From the cell containing the given text, extract its center point as (X, Y) coordinate. 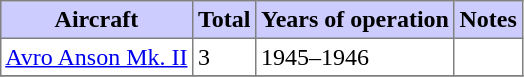
Aircraft (96, 20)
Avro Anson Mk. II (96, 57)
Years of operation (355, 20)
3 (224, 57)
Total (224, 20)
1945–1946 (355, 57)
Notes (488, 20)
